Find where the given text appears and provide that cell's center as (X, Y) coordinate. 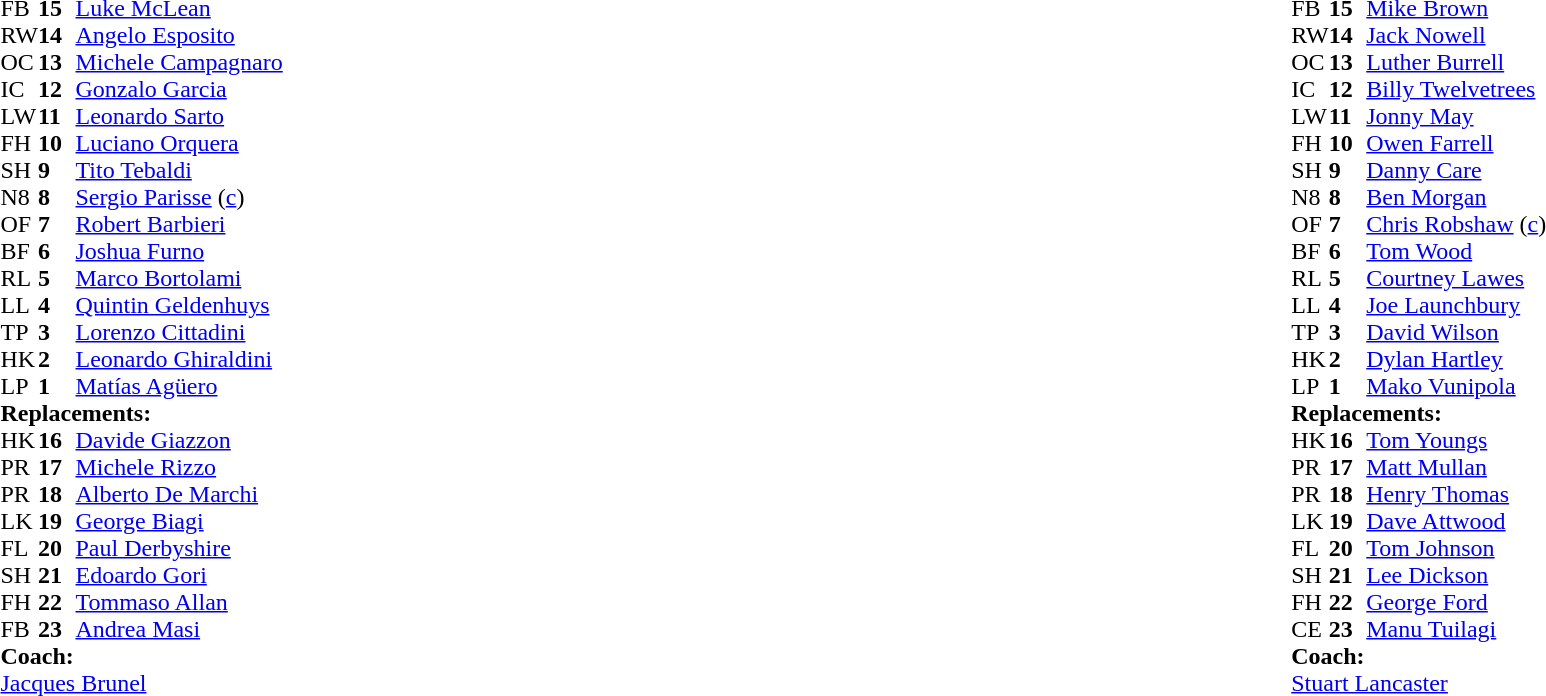
Jonny May (1456, 116)
Matt Mullan (1456, 468)
Tom Youngs (1456, 440)
Paul Derbyshire (180, 548)
Leonardo Sarto (180, 116)
Henry Thomas (1456, 494)
CE (1310, 630)
David Wilson (1456, 332)
Leonardo Ghiraldini (180, 360)
FB (19, 630)
Joshua Furno (180, 252)
Andrea Masi (180, 630)
Davide Giazzon (180, 440)
Angelo Esposito (180, 36)
Michele Campagnaro (180, 62)
Courtney Lawes (1456, 278)
Marco Bortolami (180, 278)
Tom Johnson (1456, 548)
Dave Attwood (1456, 522)
Lee Dickson (1456, 576)
Jack Nowell (1456, 36)
Quintin Geldenhuys (180, 306)
Danny Care (1456, 170)
Tom Wood (1456, 252)
Tito Tebaldi (180, 170)
Joe Launchbury (1456, 306)
Luciano Orquera (180, 144)
Alberto De Marchi (180, 494)
George Biagi (180, 522)
George Ford (1456, 602)
Tommaso Allan (180, 602)
Gonzalo Garcia (180, 90)
Michele Rizzo (180, 468)
Ben Morgan (1456, 198)
Chris Robshaw (c) (1456, 224)
Dylan Hartley (1456, 360)
Manu Tuilagi (1456, 630)
Robert Barbieri (180, 224)
Matías Agüero (180, 386)
Sergio Parisse (c) (180, 198)
Lorenzo Cittadini (180, 332)
Edoardo Gori (180, 576)
Owen Farrell (1456, 144)
Billy Twelvetrees (1456, 90)
Mako Vunipola (1456, 386)
Luther Burrell (1456, 62)
